Extract the [X, Y] coordinate from the center of the cell holding the provided text.  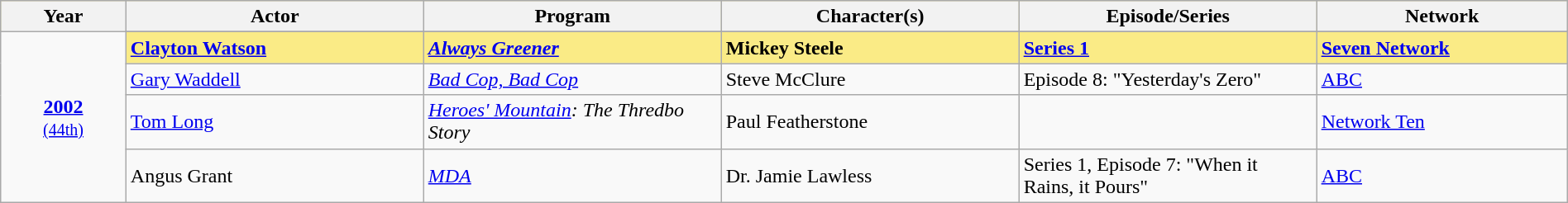
Series 1 [1168, 48]
Clayton Watson [275, 48]
Character(s) [870, 17]
Seven Network [1442, 48]
Program [572, 17]
Steve McClure [870, 79]
Network [1442, 17]
Actor [275, 17]
Bad Cop, Bad Cop [572, 79]
Tom Long [275, 122]
Heroes' Mountain: The Thredbo Story [572, 122]
Episode/Series [1168, 17]
Series 1, Episode 7: "When it Rains, it Pours" [1168, 175]
Network Ten [1442, 122]
Gary Waddell [275, 79]
Dr. Jamie Lawless [870, 175]
MDA [572, 175]
2002(44th) [64, 117]
Mickey Steele [870, 48]
Year [64, 17]
Angus Grant [275, 175]
Always Greener [572, 48]
Paul Featherstone [870, 122]
Episode 8: "Yesterday's Zero" [1168, 79]
